Pinpoint the cell where the given text exists, returning its (x, y) midpoint coordinate. 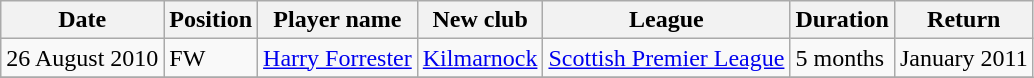
League (666, 20)
Date (82, 20)
5 months (842, 58)
New club (480, 20)
Position (211, 20)
Return (964, 20)
26 August 2010 (82, 58)
January 2011 (964, 58)
FW (211, 58)
Harry Forrester (338, 58)
Duration (842, 20)
Scottish Premier League (666, 58)
Kilmarnock (480, 58)
Player name (338, 20)
